Provide the (X, Y) coordinate of the cell's center where the given text is located.  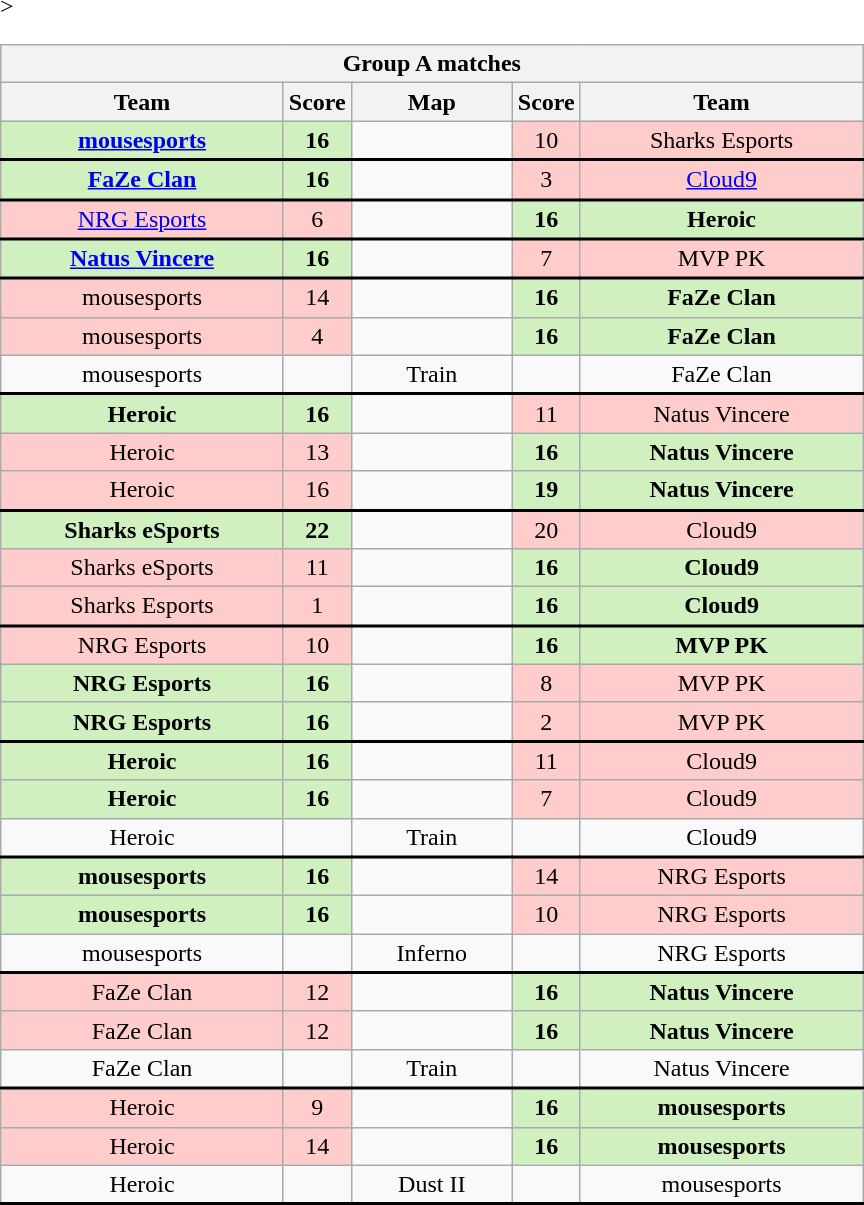
Map (432, 102)
13 (317, 452)
22 (317, 530)
Inferno (432, 954)
1 (317, 606)
8 (546, 683)
Group A matches (432, 64)
4 (317, 336)
9 (317, 1108)
3 (546, 180)
2 (546, 722)
Dust II (432, 1184)
6 (317, 219)
20 (546, 530)
19 (546, 490)
